Scan for the cell matching the given text and deliver its (X, Y) coordinate at center. 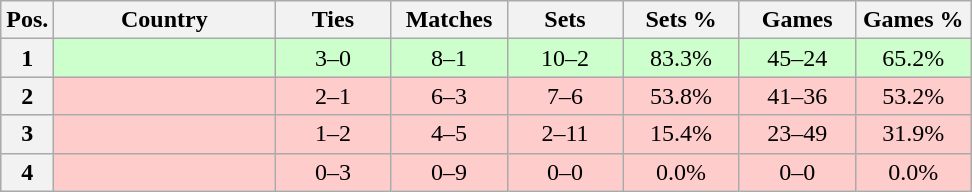
4–5 (449, 134)
53.8% (681, 96)
15.4% (681, 134)
45–24 (797, 58)
Ties (333, 20)
Games % (913, 20)
3 (28, 134)
0–3 (333, 172)
1–2 (333, 134)
83.3% (681, 58)
Pos. (28, 20)
Country (164, 20)
41–36 (797, 96)
4 (28, 172)
7–6 (565, 96)
2–1 (333, 96)
Matches (449, 20)
23–49 (797, 134)
Sets (565, 20)
2 (28, 96)
Sets % (681, 20)
65.2% (913, 58)
10–2 (565, 58)
0–9 (449, 172)
2–11 (565, 134)
3–0 (333, 58)
1 (28, 58)
8–1 (449, 58)
31.9% (913, 134)
53.2% (913, 96)
Games (797, 20)
6–3 (449, 96)
